Find where the given text appears and provide that cell's center as (X, Y) coordinate. 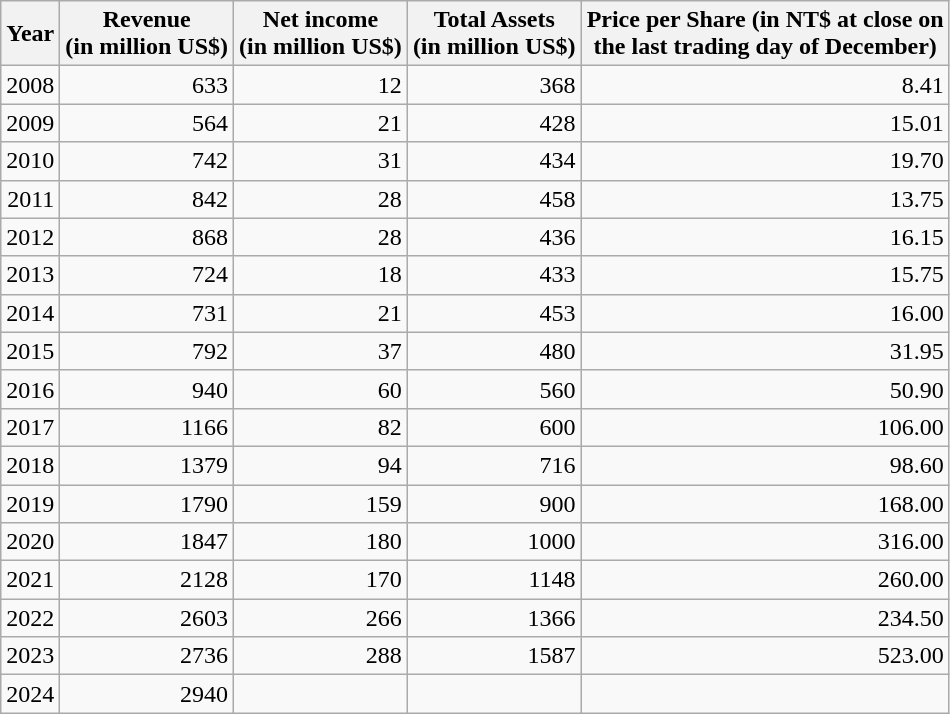
Price per Share (in NT$ at close on the last trading day of December) (765, 34)
2009 (30, 123)
Year (30, 34)
564 (147, 123)
8.41 (765, 85)
106.00 (765, 427)
13.75 (765, 199)
16.00 (765, 313)
428 (494, 123)
2021 (30, 580)
60 (321, 389)
Net income(in million US$) (321, 34)
Total Assets(in million US$) (494, 34)
1000 (494, 542)
2008 (30, 85)
2020 (30, 542)
234.50 (765, 618)
940 (147, 389)
1587 (494, 656)
2016 (30, 389)
94 (321, 465)
480 (494, 351)
2010 (30, 161)
266 (321, 618)
1790 (147, 503)
19.70 (765, 161)
159 (321, 503)
2128 (147, 580)
37 (321, 351)
16.15 (765, 237)
170 (321, 580)
453 (494, 313)
523.00 (765, 656)
2022 (30, 618)
180 (321, 542)
2012 (30, 237)
2014 (30, 313)
2011 (30, 199)
260.00 (765, 580)
842 (147, 199)
1166 (147, 427)
458 (494, 199)
82 (321, 427)
15.75 (765, 275)
868 (147, 237)
15.01 (765, 123)
731 (147, 313)
18 (321, 275)
2017 (30, 427)
31.95 (765, 351)
633 (147, 85)
434 (494, 161)
12 (321, 85)
31 (321, 161)
368 (494, 85)
2015 (30, 351)
716 (494, 465)
2024 (30, 694)
742 (147, 161)
Revenue(in million US$) (147, 34)
436 (494, 237)
1379 (147, 465)
900 (494, 503)
288 (321, 656)
1847 (147, 542)
168.00 (765, 503)
2018 (30, 465)
2940 (147, 694)
50.90 (765, 389)
600 (494, 427)
2019 (30, 503)
724 (147, 275)
2736 (147, 656)
792 (147, 351)
433 (494, 275)
1366 (494, 618)
98.60 (765, 465)
2013 (30, 275)
1148 (494, 580)
316.00 (765, 542)
560 (494, 389)
2023 (30, 656)
2603 (147, 618)
